Search for the cell housing the specified text and yield its (x, y) center coordinate. 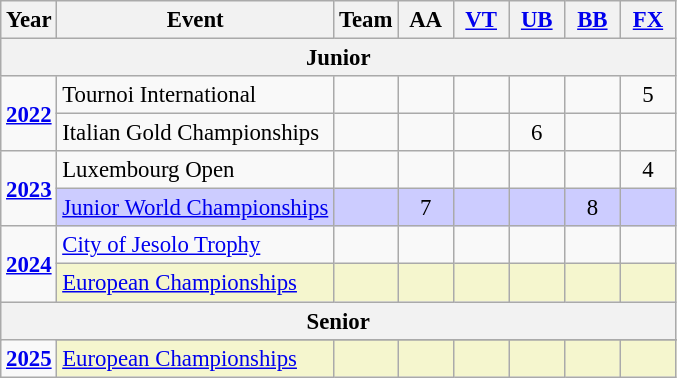
UB (537, 20)
Junior (338, 58)
6 (537, 133)
4 (648, 170)
Senior (338, 321)
AA (426, 20)
Junior World Championships (196, 208)
FX (648, 20)
Team (366, 20)
Italian Gold Championships (196, 133)
Tournoi International (196, 95)
VT (481, 20)
BB (593, 20)
2023 (29, 188)
2022 (29, 114)
2025 (29, 358)
2024 (29, 264)
Year (29, 20)
5 (648, 95)
Luxembourg Open (196, 170)
8 (593, 208)
City of Jesolo Trophy (196, 245)
Event (196, 20)
7 (426, 208)
